Output the [x, y] coordinate of the center of the cell containing the given text.  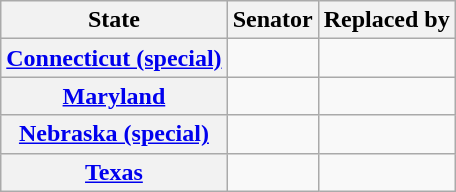
Replaced by [386, 20]
Connecticut (special) [114, 58]
Maryland [114, 96]
State [114, 20]
Nebraska (special) [114, 134]
Senator [272, 20]
Texas [114, 172]
